Scan for the cell matching the given text and deliver its [x, y] coordinate at center. 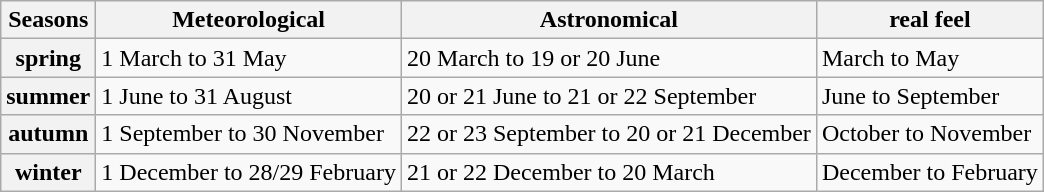
real feel [930, 20]
June to September [930, 96]
1 June to 31 August [249, 96]
20 or 21 June to 21 or 22 September [608, 96]
21 or 22 December to 20 March [608, 172]
summer [48, 96]
October to November [930, 134]
20 March to 19 or 20 June [608, 58]
autumn [48, 134]
winter [48, 172]
Meteorological [249, 20]
Astronomical [608, 20]
22 or 23 September to 20 or 21 December [608, 134]
1 March to 31 May [249, 58]
spring [48, 58]
1 September to 30 November [249, 134]
Seasons [48, 20]
December to February [930, 172]
March to May [930, 58]
1 December to 28/29 February [249, 172]
